Capture the cell that displays the provided text and extract its [x, y] central coordinate. 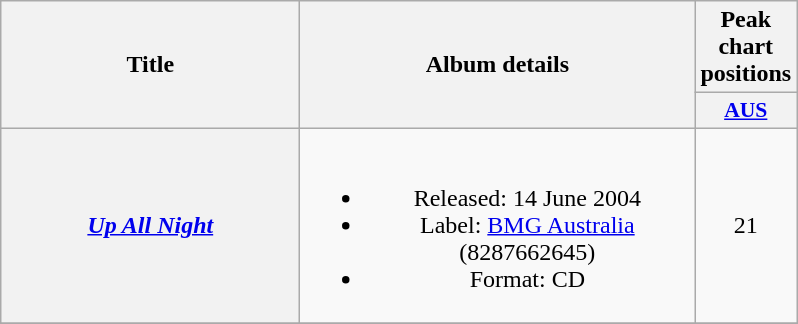
Peak chart positions [746, 47]
Album details [498, 65]
21 [746, 225]
Up All Night [150, 225]
AUS [746, 111]
Released: 14 June 2004Label: BMG Australia (8287662645)Format: CD [498, 225]
Title [150, 65]
